Locate the cell with the specified text and output its (x, y) center coordinate. 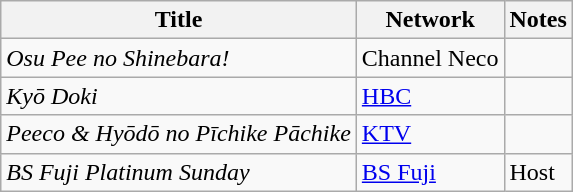
HBC (430, 96)
Kyō Doki (179, 96)
BS Fuji (430, 172)
Network (430, 20)
KTV (430, 134)
Notes (538, 20)
Channel Neco (430, 58)
Title (179, 20)
BS Fuji Platinum Sunday (179, 172)
Host (538, 172)
Peeco & Hyōdō no Pīchike Pāchike (179, 134)
Osu Pee no Shinebara! (179, 58)
